Capture the cell that displays the provided text and extract its [x, y] central coordinate. 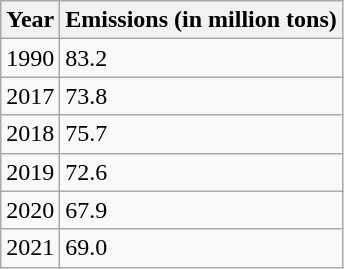
2021 [30, 248]
2020 [30, 210]
83.2 [201, 58]
69.0 [201, 248]
Emissions (in million tons) [201, 20]
2018 [30, 134]
1990 [30, 58]
72.6 [201, 172]
75.7 [201, 134]
2017 [30, 96]
2019 [30, 172]
Year [30, 20]
73.8 [201, 96]
67.9 [201, 210]
